Determine the (x, y) coordinate at the center of the cell enclosing the given text.  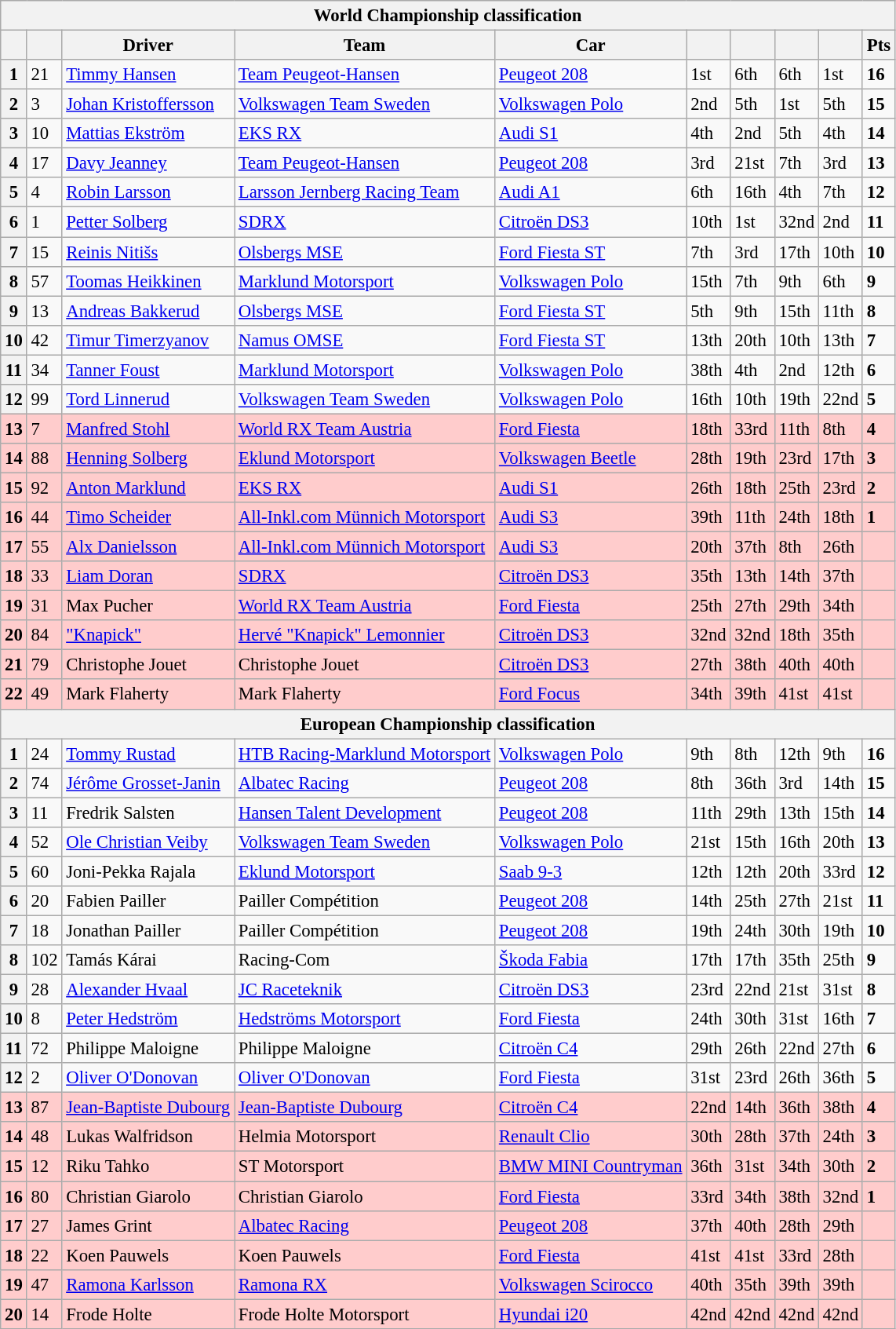
Volkswagen Scirocco (591, 1284)
Hyundai i20 (591, 1314)
44 (44, 517)
Manfred Stohl (148, 429)
"Knapick" (148, 635)
57 (44, 281)
Renault Clio (591, 1137)
Helmia Motorsport (364, 1137)
87 (44, 1108)
27 (44, 1225)
Timur Timerzyanov (148, 340)
Reinis Nitišs (148, 252)
Riku Tahko (148, 1167)
BMW MINI Countryman (591, 1167)
James Grint (148, 1225)
Andreas Bakkerud (148, 311)
102 (44, 960)
52 (44, 842)
84 (44, 635)
28 (44, 990)
Hansen Talent Development (364, 812)
24 (44, 754)
Larsson Jernberg Racing Team (364, 192)
88 (44, 458)
Car (591, 46)
Toomas Heikkinen (148, 281)
Ramona RX (364, 1284)
Robin Larsson (148, 192)
Max Pucher (148, 606)
Alx Danielsson (148, 547)
Lukas Walfridson (148, 1137)
Frode Holte (148, 1314)
Johan Kristoffersson (148, 104)
92 (44, 487)
Škoda Fabia (591, 960)
47 (44, 1284)
Hedströms Motorsport (364, 1019)
Tamás Kárai (148, 960)
33 (44, 576)
JC Raceteknik (364, 990)
55 (44, 547)
79 (44, 665)
HTB Racing-Marklund Motorsport (364, 754)
Mattias Ekström (148, 133)
72 (44, 1049)
Frode Holte Motorsport (364, 1314)
49 (44, 695)
Joni-Pekka Rajala (148, 871)
34 (44, 370)
Fabien Pailler (148, 901)
Anton Marklund (148, 487)
Ole Christian Veiby (148, 842)
Ford Focus (591, 695)
Ramona Karlsson (148, 1284)
European Championship classification (448, 724)
Jonathan Pailler (148, 930)
Audi A1 (591, 192)
99 (44, 400)
Pts (879, 46)
Henning Solberg (148, 458)
Namus OMSE (364, 340)
Hervé "Knapick" Lemonnier (364, 635)
Petter Solberg (148, 222)
42 (44, 340)
Timmy Hansen (148, 75)
Team (364, 46)
Davy Jeanney (148, 163)
48 (44, 1137)
Tommy Rustad (148, 754)
Liam Doran (148, 576)
Tord Linnerud (148, 400)
60 (44, 871)
74 (44, 783)
Alexander Hvaal (148, 990)
Jérôme Grosset-Janin (148, 783)
Driver (148, 46)
31 (44, 606)
Peter Hedström (148, 1019)
Tanner Foust (148, 370)
Timo Scheider (148, 517)
Saab 9-3 (591, 871)
Racing-Com (364, 960)
80 (44, 1196)
ST Motorsport (364, 1167)
World Championship classification (448, 16)
Volkswagen Beetle (591, 458)
Fredrik Salsten (148, 812)
